Capture the cell that displays the provided text and extract its [X, Y] central coordinate. 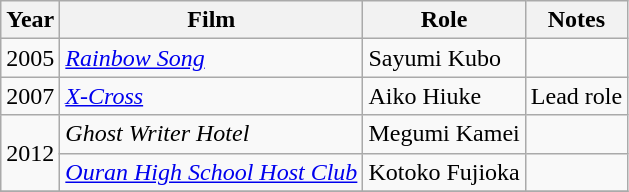
Year [30, 20]
Megumi Kamei [444, 134]
Ouran High School Host Club [212, 172]
2012 [30, 153]
X-Cross [212, 96]
Lead role [576, 96]
Film [212, 20]
2005 [30, 58]
Aiko Hiuke [444, 96]
Sayumi Kubo [444, 58]
Role [444, 20]
Kotoko Fujioka [444, 172]
Rainbow Song [212, 58]
Ghost Writer Hotel [212, 134]
2007 [30, 96]
Notes [576, 20]
